Capture the cell that displays the provided text and extract its [X, Y] central coordinate. 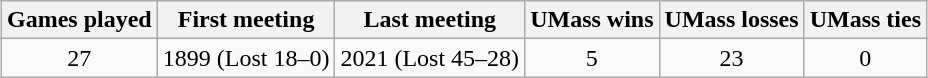
1899 (Lost 18–0) [246, 58]
UMass ties [865, 20]
5 [592, 58]
First meeting [246, 20]
Last meeting [430, 20]
2021 (Lost 45–28) [430, 58]
Games played [79, 20]
UMass losses [732, 20]
UMass wins [592, 20]
27 [79, 58]
23 [732, 58]
0 [865, 58]
